Locate the cell with the specified text and output its (X, Y) center coordinate. 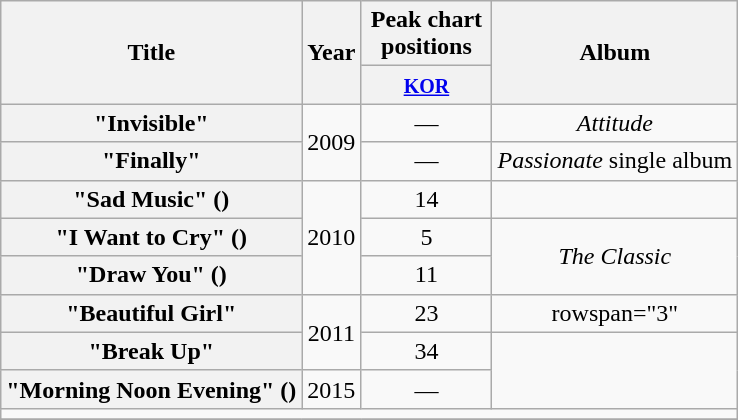
Title (152, 52)
34 (426, 351)
23 (426, 313)
Attitude (615, 123)
14 (426, 199)
"Break Up" (152, 351)
KOR (426, 85)
"Morning Noon Evening" () (152, 389)
2009 (332, 142)
The Classic (615, 256)
Album (615, 52)
Peak chart positions (426, 34)
2015 (332, 389)
rowspan="3" (615, 313)
"I Want to Cry" () (152, 237)
Passionate single album (615, 161)
2011 (332, 332)
"Finally" (152, 161)
"Sad Music" () (152, 199)
"Draw You" () (152, 275)
"Beautiful Girl" (152, 313)
11 (426, 275)
Year (332, 52)
5 (426, 237)
"Invisible" (152, 123)
2010 (332, 237)
